Return [x, y] of the center of cell containing provided text 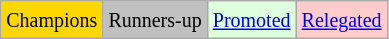
Promoted [252, 20]
Champions [52, 20]
Runners-up [155, 20]
Relegated [342, 20]
